Output the (x, y) coordinate of the center of the cell containing the given text.  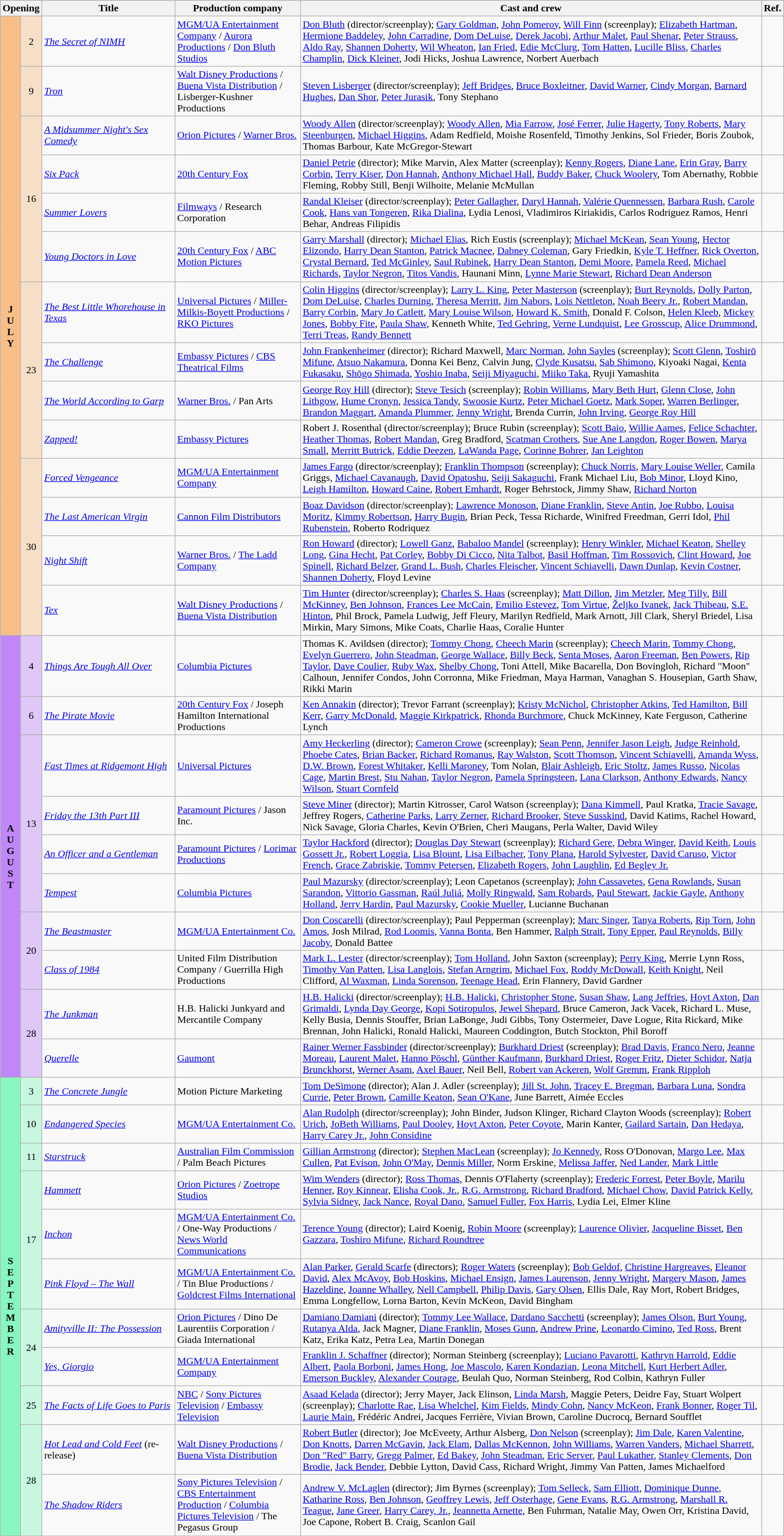
Gaumont (238, 1058)
AUGUST (11, 857)
2 (31, 41)
Inchon (108, 1234)
25 (31, 1405)
30 (31, 547)
Filmways / Research Corporation (238, 212)
The Beastmaster (108, 931)
17 (31, 1239)
The Junkman (108, 1014)
Paramount Pictures / Lorimar Productions (238, 854)
Sony Pictures Television / CBS Entertainment Production / Columbia Pictures Television / The Pegasus Group (238, 1505)
The Shadow Riders (108, 1505)
Title (108, 8)
9 (31, 91)
13 (31, 824)
Warner Bros. / The Ladd Company (238, 560)
24 (31, 1348)
Querelle (108, 1058)
Friday the 13th Part III (108, 816)
6 (31, 716)
Amityville II: The Possession (108, 1328)
Tex (108, 611)
Pink Floyd – The Wall (108, 1284)
MGM/UA Entertainment Company / Aurora Productions / Don Bluth Studios (238, 41)
4 (31, 666)
An Officer and a Gentleman (108, 854)
Zapped! (108, 439)
Forced Vengeance (108, 478)
Embassy Pictures / CBS Theatrical Films (238, 362)
Class of 1984 (108, 970)
Australian Film Commission / Palm Beach Pictures (238, 1157)
Walt Disney Productions / Buena Vista Distribution / Lisberger-Kushner Productions (238, 91)
Universal Pictures / Miller-Milkis-Boyett Productions / RKO Pictures (238, 312)
Endangered Species (108, 1124)
H.B. Halicki Junkyard and Mercantile Company (238, 1014)
Night Shift (108, 560)
Hot Lead and Cold Feet (re-release) (108, 1449)
The Best Little Whorehouse in Texas (108, 312)
Tempest (108, 893)
United Film Distribution Company / Guerrilla High Productions (238, 970)
Things Are Tough All Over (108, 666)
Terence Young (director); Laird Koenig, Robin Moore (screenplay); Laurence Olivier, Jacqueline Bisset, Ben Gazzara, Toshiro Mifune, Richard Roundtree (531, 1234)
Ref. (772, 8)
23 (31, 370)
NBC / Sony Pictures Television / Embassy Television (238, 1405)
The Concrete Jungle (108, 1091)
The Secret of NIMH (108, 41)
20th Century Fox / Joseph Hamilton International Productions (238, 716)
Six Pack (108, 174)
Fast Times at Ridgemont High (108, 766)
Opening (21, 8)
Motion Picture Marketing (238, 1091)
16 (31, 199)
3 (31, 1091)
Universal Pictures (238, 766)
Orion Pictures / Zoetrope Studios (238, 1190)
Warner Bros. / Pan Arts (238, 400)
A Midsummer Night's Sex Comedy (108, 135)
Cannon Film Distributors (238, 516)
11 (31, 1157)
Yes, Giorgio (108, 1367)
20 (31, 950)
10 (31, 1124)
Hammett (108, 1190)
Production company (238, 8)
20th Century Fox (238, 174)
Paramount Pictures / Jason Inc. (238, 816)
Tron (108, 91)
JULY (11, 326)
Starstruck (108, 1157)
The Last American Virgin (108, 516)
20th Century Fox / ABC Motion Pictures (238, 256)
The World According to Garp (108, 400)
The Pirate Movie (108, 716)
MGM/UA Entertainment Co. / Tin Blue Productions / Goldcrest Films International (238, 1284)
Summer Lovers (108, 212)
Orion Pictures / Dino De Laurentiis Corporation / Giada International (238, 1328)
Embassy Pictures (238, 439)
Young Doctors in Love (108, 256)
The Challenge (108, 362)
MGM/UA Entertainment Co. / One-Way Productions / News World Communications (238, 1234)
Orion Pictures / Warner Bros. (238, 135)
The Facts of Life Goes to Paris (108, 1405)
Cast and crew (531, 8)
SEPTEMBER (11, 1306)
